Return the [x, y] coordinate for the center point of the cell that contains the specified text.  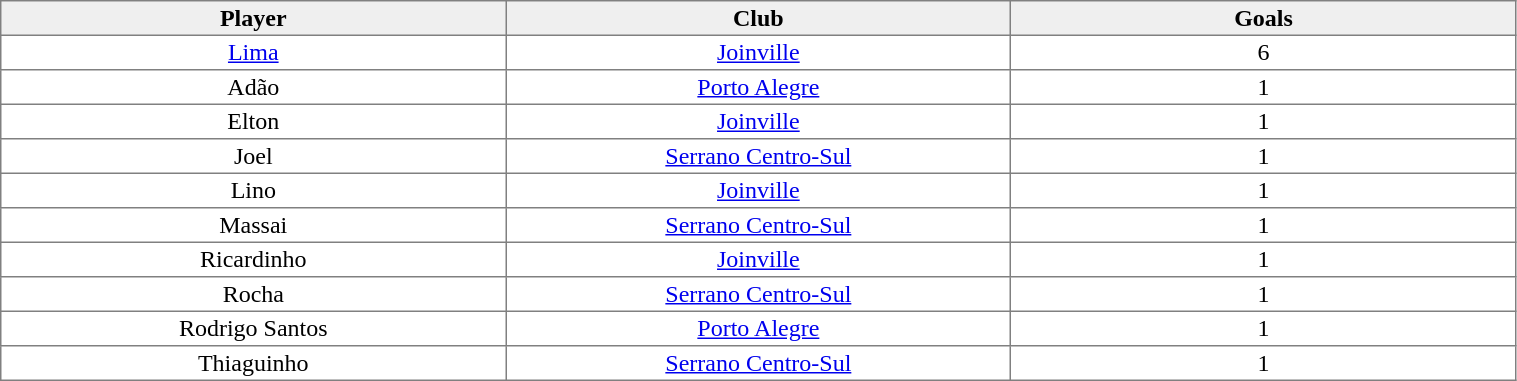
Adão [254, 87]
Club [758, 18]
Elton [254, 121]
Ricardinho [254, 259]
Player [254, 18]
6 [1264, 52]
Rodrigo Santos [254, 328]
Rocha [254, 294]
Goals [1264, 18]
Lino [254, 190]
Lima [254, 52]
Massai [254, 225]
Joel [254, 156]
Thiaguinho [254, 363]
